Search for the cell housing the specified text and yield its (x, y) center coordinate. 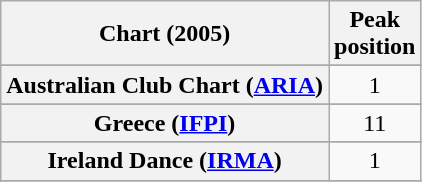
Australian Club Chart (ARIA) (165, 85)
Ireland Dance (IRMA) (165, 161)
Peakposition (374, 34)
Greece (IFPI) (165, 123)
11 (374, 123)
Chart (2005) (165, 34)
